Output the [x, y] coordinate of the center of the cell containing the given text.  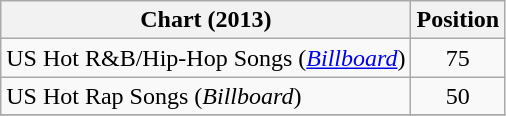
US Hot R&B/Hip-Hop Songs (Billboard) [206, 58]
US Hot Rap Songs (Billboard) [206, 96]
Chart (2013) [206, 20]
75 [458, 58]
Position [458, 20]
50 [458, 96]
